Detect which cell encompasses the target text, then output its (X, Y) center coordinate. 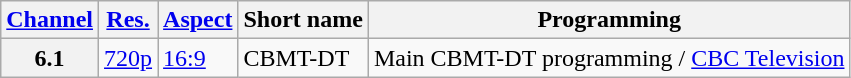
Short name (303, 20)
Channel (50, 20)
CBMT-DT (303, 58)
Programming (609, 20)
16:9 (198, 58)
Res. (128, 20)
720p (128, 58)
Aspect (198, 20)
6.1 (50, 58)
Main CBMT-DT programming / CBC Television (609, 58)
